Locate the cell with the specified text and output its [x, y] center coordinate. 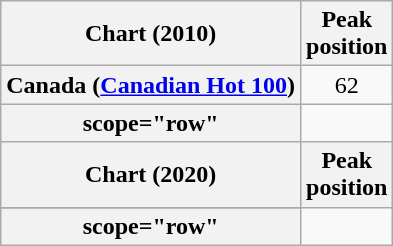
Canada (Canadian Hot 100) [151, 85]
Chart (2020) [151, 174]
Chart (2010) [151, 34]
62 [347, 85]
